Capture the cell that displays the provided text and extract its (X, Y) central coordinate. 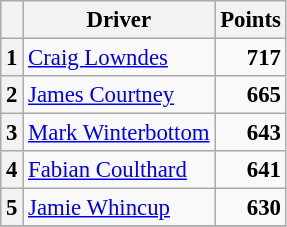
630 (250, 208)
Fabian Coulthard (119, 170)
Craig Lowndes (119, 58)
Points (250, 20)
665 (250, 95)
1 (12, 58)
2 (12, 95)
641 (250, 170)
Mark Winterbottom (119, 133)
Jamie Whincup (119, 208)
5 (12, 208)
643 (250, 133)
Driver (119, 20)
James Courtney (119, 95)
717 (250, 58)
4 (12, 170)
3 (12, 133)
